Provide the (x, y) coordinate of the cell's center where the given text is located.  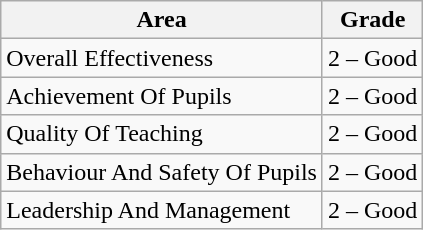
Achievement Of Pupils (162, 96)
Grade (372, 20)
Area (162, 20)
Leadership And Management (162, 210)
Overall Effectiveness (162, 58)
Quality Of Teaching (162, 134)
Behaviour And Safety Of Pupils (162, 172)
